Return (x, y) of the center of cell containing provided text 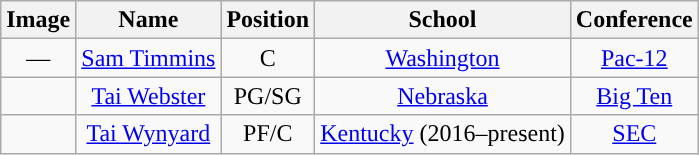
Position (268, 20)
Sam Timmins (148, 58)
— (38, 58)
Washington (443, 58)
Pac-12 (634, 58)
PG/SG (268, 96)
School (443, 20)
Tai Webster (148, 96)
PF/C (268, 134)
Big Ten (634, 96)
Name (148, 20)
Conference (634, 20)
C (268, 58)
SEC (634, 134)
Image (38, 20)
Nebraska (443, 96)
Kentucky (2016–present) (443, 134)
Tai Wynyard (148, 134)
